Locate the cell with the specified text and output its (X, Y) center coordinate. 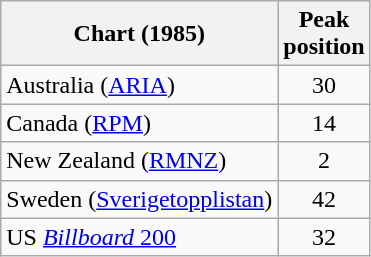
32 (324, 237)
US Billboard 200 (140, 237)
Peakposition (324, 34)
14 (324, 123)
42 (324, 199)
New Zealand (RMNZ) (140, 161)
Australia (ARIA) (140, 85)
2 (324, 161)
Canada (RPM) (140, 123)
30 (324, 85)
Sweden (Sverigetopplistan) (140, 199)
Chart (1985) (140, 34)
